Determine the (X, Y) coordinate at the center of the cell enclosing the given text.  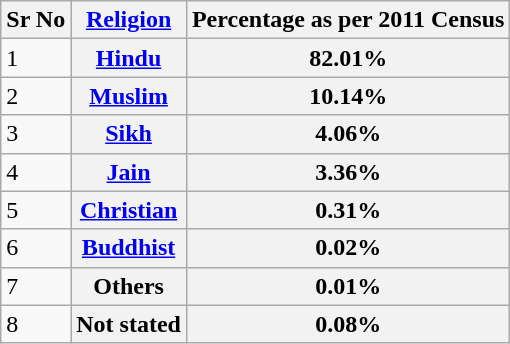
0.08% (348, 324)
Religion (129, 20)
10.14% (348, 96)
Percentage as per 2011 Census (348, 20)
Muslim (129, 96)
Christian (129, 210)
5 (36, 210)
Sikh (129, 134)
0.31% (348, 210)
Others (129, 286)
3 (36, 134)
0.01% (348, 286)
4.06% (348, 134)
2 (36, 96)
Hindu (129, 58)
82.01% (348, 58)
1 (36, 58)
Jain (129, 172)
7 (36, 286)
3.36% (348, 172)
8 (36, 324)
6 (36, 248)
4 (36, 172)
Not stated (129, 324)
Sr No (36, 20)
Buddhist (129, 248)
0.02% (348, 248)
